Capture the cell that displays the provided text and extract its [x, y] central coordinate. 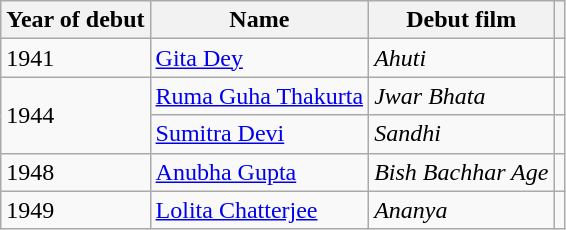
1948 [76, 172]
Bish Bachhar Age [462, 172]
Ananya [462, 210]
Ahuti [462, 58]
Name [260, 20]
Gita Dey [260, 58]
1944 [76, 115]
Sumitra Devi [260, 134]
Ruma Guha Thakurta [260, 96]
Lolita Chatterjee [260, 210]
Anubha Gupta [260, 172]
Year of debut [76, 20]
1949 [76, 210]
Jwar Bhata [462, 96]
Sandhi [462, 134]
1941 [76, 58]
Debut film [462, 20]
